Scan for the cell matching the given text and deliver its [x, y] coordinate at center. 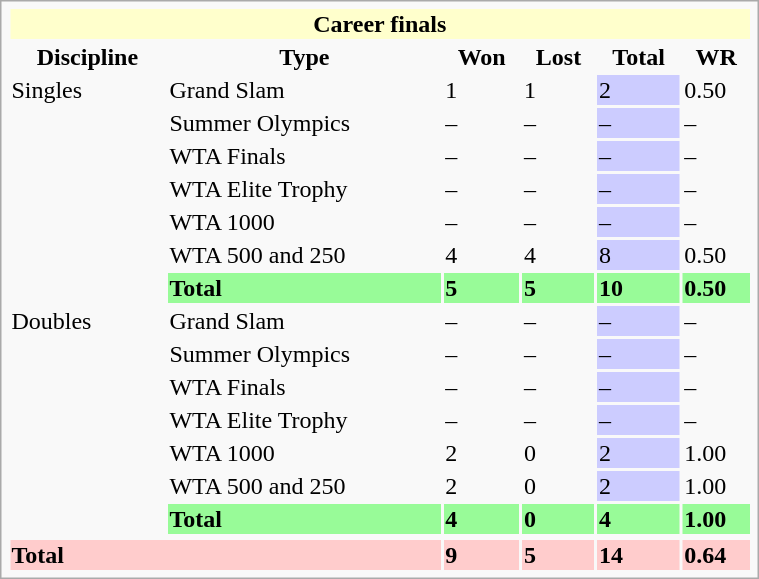
Discipline [88, 57]
10 [638, 288]
Singles [88, 189]
Doubles [88, 420]
Type [304, 57]
WR [716, 57]
9 [482, 555]
8 [638, 255]
Career finals [380, 24]
14 [638, 555]
Won [482, 57]
0.64 [716, 555]
Lost [559, 57]
